Pinpoint the cell where the given text exists, returning its (X, Y) midpoint coordinate. 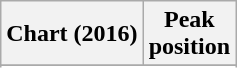
Chart (2016) (72, 34)
Peak position (189, 34)
